Detect which cell encompasses the target text, then output its [x, y] center coordinate. 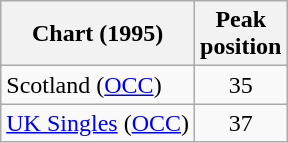
Chart (1995) [98, 34]
Scotland (OCC) [98, 85]
UK Singles (OCC) [98, 123]
35 [241, 85]
37 [241, 123]
Peakposition [241, 34]
